Search for the cell housing the specified text and yield its (x, y) center coordinate. 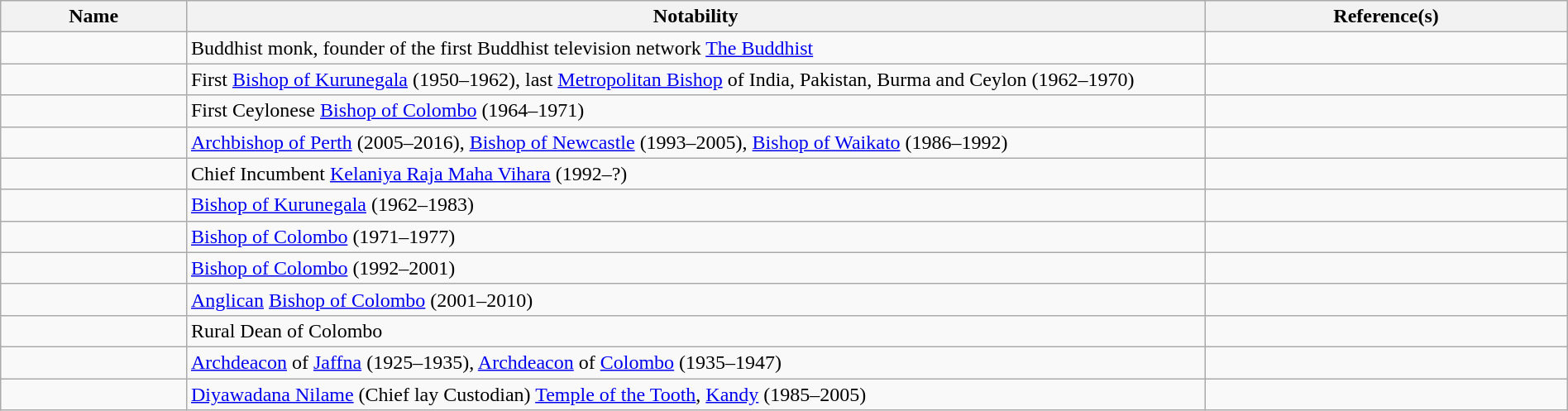
Diyawadana Nilame (Chief lay Custodian) Temple of the Tooth, Kandy (1985–2005) (695, 394)
Bishop of Colombo (1992–2001) (695, 268)
Notability (695, 17)
Bishop of Kurunegala (1962–1983) (695, 205)
Archbishop of Perth (2005–2016), Bishop of Newcastle (1993–2005), Bishop of Waikato (1986–1992) (695, 142)
First Bishop of Kurunegala (1950–1962), last Metropolitan Bishop of India, Pakistan, Burma and Ceylon (1962–1970) (695, 79)
Reference(s) (1386, 17)
Anglican Bishop of Colombo (2001–2010) (695, 299)
Bishop of Colombo (1971–1977) (695, 237)
First Ceylonese Bishop of Colombo (1964–1971) (695, 111)
Chief Incumbent Kelaniya Raja Maha Vihara (1992–?) (695, 174)
Archdeacon of Jaffna (1925–1935), Archdeacon of Colombo (1935–1947) (695, 362)
Rural Dean of Colombo (695, 331)
Name (94, 17)
Buddhist monk, founder of the first Buddhist television network The Buddhist (695, 48)
